Output the [X, Y] coordinate of the center of the cell containing the given text.  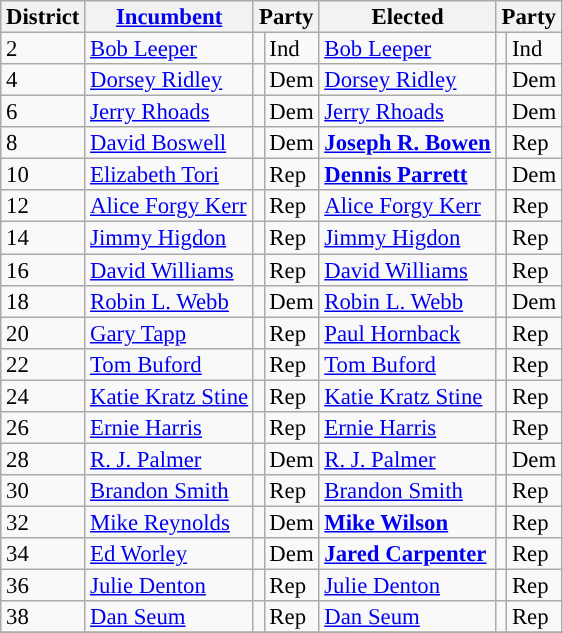
Gary Tapp [170, 333]
12 [43, 206]
4 [43, 80]
30 [43, 491]
Mike Wilson [408, 522]
2 [43, 49]
16 [43, 270]
22 [43, 364]
Joseph R. Bowen [408, 143]
Elected [408, 17]
Dennis Parrett [408, 175]
18 [43, 301]
36 [43, 586]
26 [43, 428]
Mike Reynolds [170, 522]
6 [43, 112]
Paul Hornback [408, 333]
David Boswell [170, 143]
Ed Worley [170, 554]
38 [43, 617]
28 [43, 459]
34 [43, 554]
District [43, 17]
24 [43, 396]
Elizabeth Tori [170, 175]
Incumbent [170, 17]
14 [43, 238]
32 [43, 522]
10 [43, 175]
Jared Carpenter [408, 554]
8 [43, 143]
20 [43, 333]
